Extract the (x, y) coordinate from the center of the cell holding the provided text.  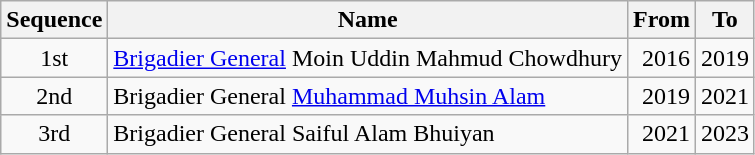
From (661, 20)
2023 (724, 134)
3rd (54, 134)
2nd (54, 96)
Brigadier General Moin Uddin Mahmud Chowdhury (368, 58)
1st (54, 58)
Brigadier General Muhammad Muhsin Alam (368, 96)
Sequence (54, 20)
Brigadier General Saiful Alam Bhuiyan (368, 134)
2016 (661, 58)
Name (368, 20)
To (724, 20)
